Capture the cell that displays the provided text and extract its [x, y] central coordinate. 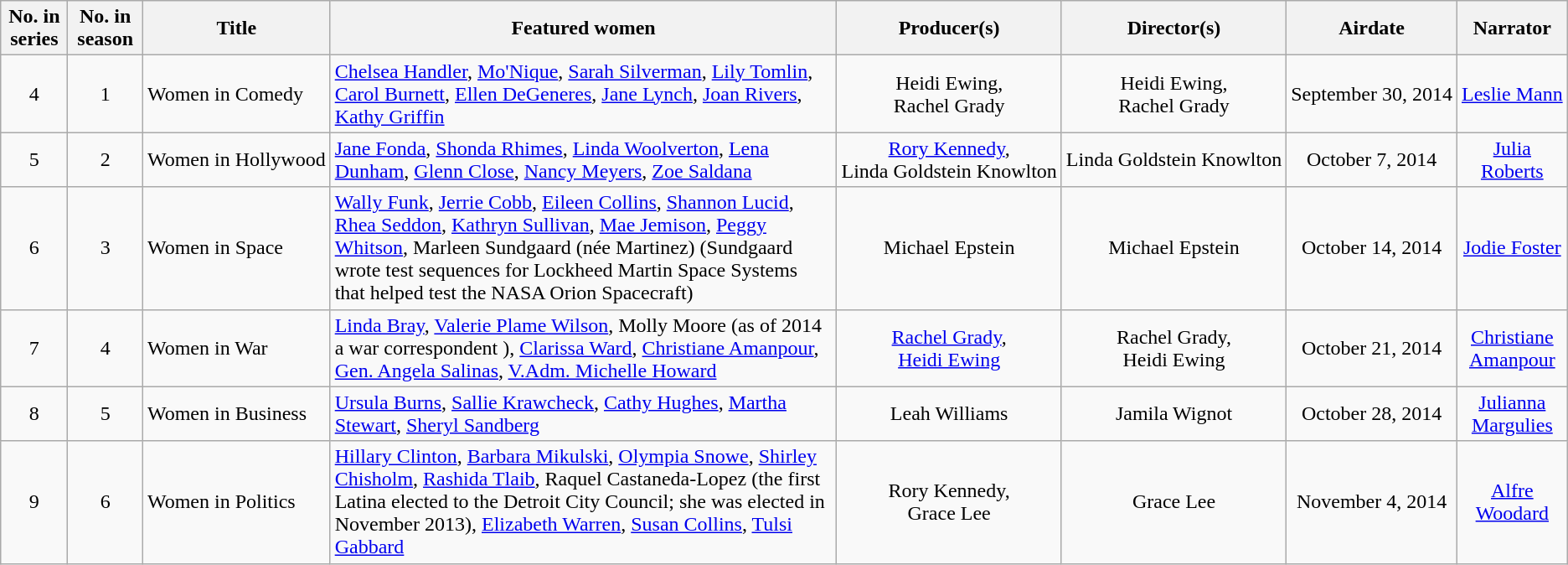
Ursula Burns, Sallie Krawcheck, Cathy Hughes, Martha Stewart, Sheryl Sandberg [583, 414]
Leah Williams [949, 414]
Airdate [1372, 29]
Julia Roberts [1512, 159]
2 [106, 159]
9 [34, 502]
Chelsea Handler, Mo'Nique, Sarah Silverman, Lily Tomlin, Carol Burnett, Ellen DeGeneres, Jane Lynch, Joan Rivers, Kathy Griffin [583, 94]
Jamila Wignot [1173, 414]
Women in Comedy [236, 94]
Julianna Margulies [1512, 414]
Director(s) [1173, 29]
Women in Hollywood [236, 159]
Christiane Amanpour [1512, 348]
Jane Fonda, Shonda Rhimes, Linda Woolverton, Lena Dunham, Glenn Close, Nancy Meyers, Zoe Saldana [583, 159]
Title [236, 29]
Women in Business [236, 414]
1 [106, 94]
Women in War [236, 348]
Narrator [1512, 29]
8 [34, 414]
Alfre Woodard [1512, 502]
Rory Kennedy,Linda Goldstein Knowlton [949, 159]
No. in season [106, 29]
September 30, 2014 [1372, 94]
October 7, 2014 [1372, 159]
October 21, 2014 [1372, 348]
Featured women [583, 29]
November 4, 2014 [1372, 502]
Women in Politics [236, 502]
October 28, 2014 [1372, 414]
Leslie Mann [1512, 94]
Grace Lee [1173, 502]
Jodie Foster [1512, 248]
Women in Space [236, 248]
October 14, 2014 [1372, 248]
Rory Kennedy,Grace Lee [949, 502]
No. in series [34, 29]
Linda Goldstein Knowlton [1173, 159]
3 [106, 248]
7 [34, 348]
Producer(s) [949, 29]
